Pinpoint the cell where the given text exists, returning its [x, y] midpoint coordinate. 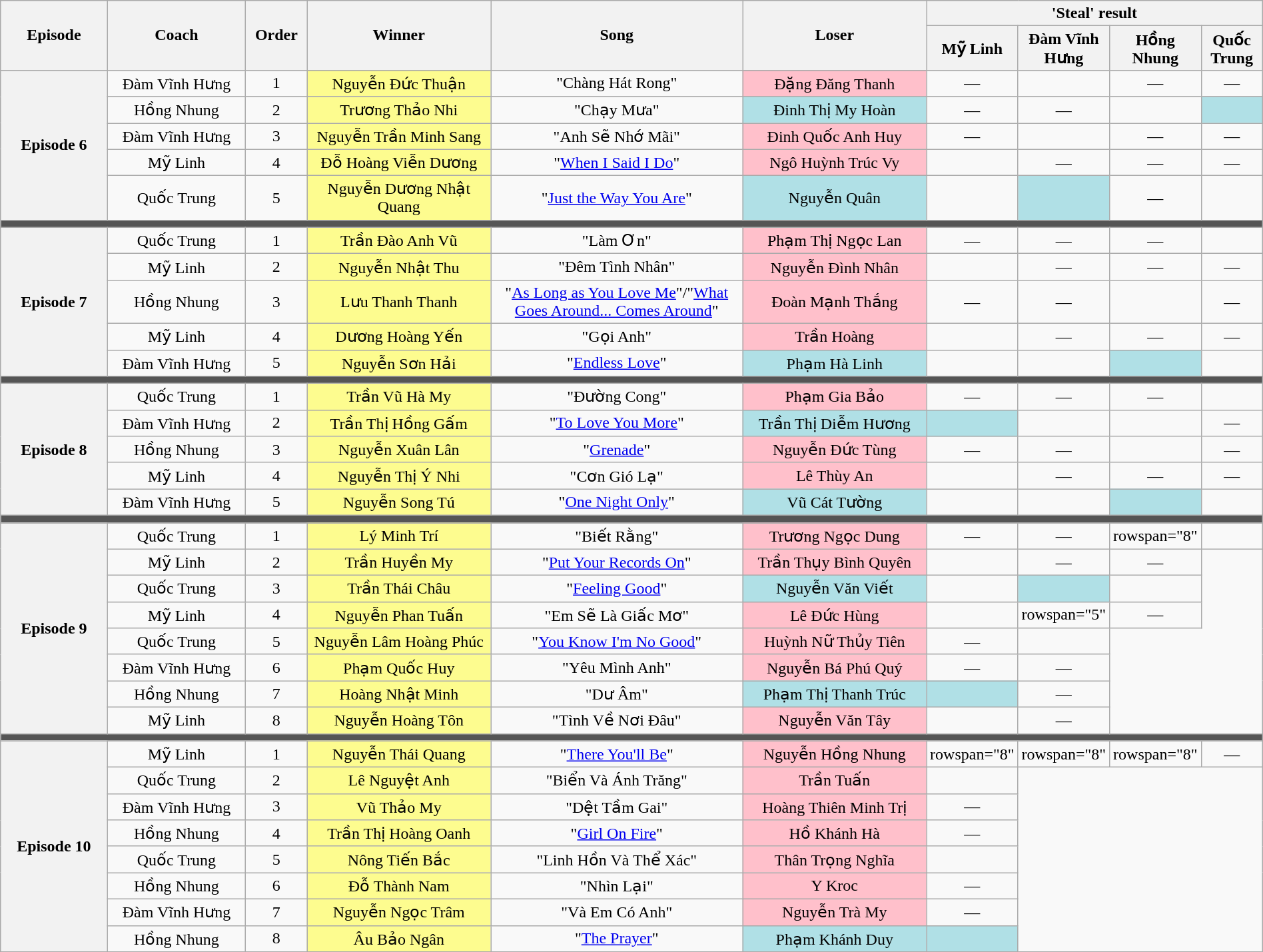
rowspan="5" [1064, 615]
Nguyễn Hoàng Tôn [399, 720]
Episode 10 [54, 846]
Nguyễn Trà My [835, 912]
Loser [835, 36]
"There You'll Be" [617, 754]
Đỗ Hoàng Viễn Dương [399, 163]
Âu Bảo Ngân [399, 939]
Lưu Thanh Thanh [399, 301]
"Dư Âm" [617, 694]
Đinh Quốc Anh Huy [835, 136]
Trần Thị Hồng Gấm [399, 423]
Episode 7 [54, 301]
'Steal' result [1095, 13]
"Đường Cong" [617, 397]
Lê Nguyệt Anh [399, 781]
Nguyễn Văn Tây [835, 720]
"Chàng Hát Rong" [617, 83]
Ngô Huỳnh Trúc Vy [835, 163]
"Làm Ơn" [617, 240]
"Gọi Anh" [617, 336]
"Cơn Gió Lạ" [617, 476]
Trần Đào Anh Vũ [399, 240]
Nông Tiến Bắc [399, 859]
Y Kroc [835, 886]
Nguyễn Bá Phú Quý [835, 668]
"Em Sẽ Là Giấc Mơ" [617, 615]
Winner [399, 36]
"Just the Way You Are" [617, 199]
Vũ Thảo My [399, 807]
"One Night Only" [617, 502]
Episode [54, 36]
Trần Thụy Bình Quyên [835, 562]
Hoàng Nhật Minh [399, 694]
Nguyễn Văn Viết [835, 589]
"As Long as You Love Me"/"What Goes Around... Comes Around" [617, 301]
Nguyễn Song Tú [399, 502]
"The Prayer" [617, 939]
"When I Said I Do" [617, 163]
"Girl On Fire" [617, 833]
"Yêu Mình Anh" [617, 668]
Nguyễn Đình Nhân [835, 267]
Nguyễn Đức Thuận [399, 83]
Nguyễn Phan Tuấn [399, 615]
Song [617, 36]
"You Know I'm No Good" [617, 642]
Phạm Gia Bảo [835, 397]
Nguyễn Sơn Hải [399, 363]
Lê Đức Hùng [835, 615]
"Biển Và Ánh Trăng" [617, 781]
"Linh Hồn Và Thể Xác" [617, 859]
Nguyễn Đức Tùng [835, 450]
Trương Thảo Nhi [399, 110]
Nguyễn Dương Nhật Quang [399, 199]
"Grenade" [617, 450]
Phạm Quốc Huy [399, 668]
Đinh Thị My Hoàn [835, 110]
Hoàng Thiên Minh Trị [835, 807]
"Và Em Có Anh" [617, 912]
"Anh Sẽ Nhớ Mãi" [617, 136]
Lê Thùy An [835, 476]
Episode 8 [54, 450]
Nguyễn Ngọc Trâm [399, 912]
Phạm Hà Linh [835, 363]
Nguyễn Thị Ý Nhi [399, 476]
Nguyễn Lâm Hoàng Phúc [399, 642]
Nguyễn Quân [835, 199]
"Feeling Good" [617, 589]
Episode 9 [54, 628]
Hồ Khánh Hà [835, 833]
Coach [177, 36]
Nguyễn Nhật Thu [399, 267]
"Put Your Records On" [617, 562]
"Tình Về Nơi Đâu" [617, 720]
Trần Hoàng [835, 336]
Episode 6 [54, 145]
Trần Thị Diễm Hương [835, 423]
Phạm Thị Ngọc Lan [835, 240]
Đoàn Mạnh Thắng [835, 301]
Nguyễn Thái Quang [399, 754]
Đỗ Thành Nam [399, 886]
Trần Thái Châu [399, 589]
Trần Thị Hoàng Oanh [399, 833]
Nguyễn Xuân Lân [399, 450]
"Endless Love" [617, 363]
"Biết Rằng" [617, 536]
Trần Huyền My [399, 562]
Đặng Đăng Thanh [835, 83]
"To Love You More" [617, 423]
Huỳnh Nữ Thủy Tiên [835, 642]
Trương Ngọc Dung [835, 536]
Nguyễn Trần Minh Sang [399, 136]
"Dệt Tầm Gai" [617, 807]
Lý Minh Trí [399, 536]
Dương Hoàng Yến [399, 336]
Order [276, 36]
"Đêm Tình Nhân" [617, 267]
Trần Tuấn [835, 781]
Trần Vũ Hà My [399, 397]
Phạm Khánh Duy [835, 939]
Nguyễn Hồng Nhung [835, 754]
"Nhìn Lại" [617, 886]
Phạm Thị Thanh Trúc [835, 694]
"Chạy Mưa" [617, 110]
Thân Trọng Nghĩa [835, 859]
Vũ Cát Tường [835, 502]
